For the text-containing cell, return its midpoint in [X, Y] coordinate format. 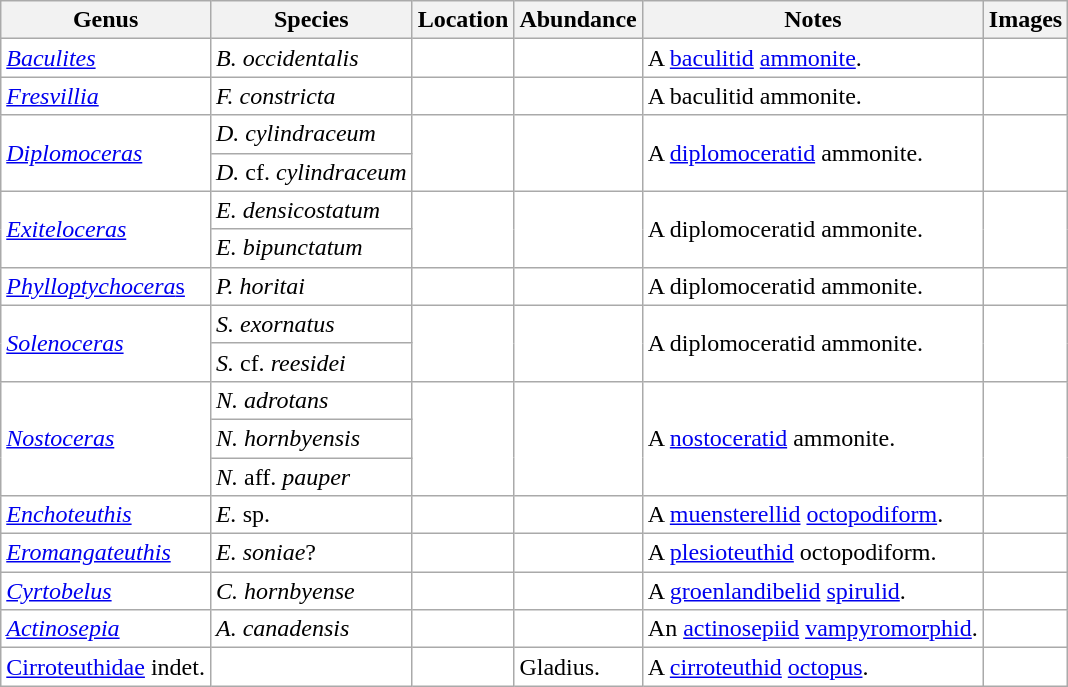
E. densicostatum [311, 210]
F. constricta [311, 96]
Nostoceras [106, 438]
A nostoceratid ammonite. [812, 438]
P. horitai [311, 286]
S. cf. reesidei [311, 362]
Gladius. [578, 667]
N. hornbyensis [311, 438]
Cyrtobelus [106, 591]
E. bipunctatum [311, 248]
Diplomoceras [106, 153]
Exiteloceras [106, 229]
A plesioteuthid octopodiform. [812, 553]
Notes [812, 20]
An actinosepiid vampyromorphid. [812, 629]
Species [311, 20]
N. adrotans [311, 400]
Location [463, 20]
E. sp. [311, 515]
C. hornbyense [311, 591]
Genus [106, 20]
A. canadensis [311, 629]
Baculites [106, 58]
Eromangateuthis [106, 553]
A muensterellid octopodiform. [812, 515]
Solenoceras [106, 343]
A groenlandibelid spirulid. [812, 591]
Cirroteuthidae indet. [106, 667]
S. exornatus [311, 324]
D. cf. cylindraceum [311, 172]
Phylloptychoceras [106, 286]
Abundance [578, 20]
N. aff. pauper [311, 477]
Fresvillia [106, 96]
Actinosepia [106, 629]
A cirroteuthid octopus. [812, 667]
Images [1025, 20]
Enchoteuthis [106, 515]
B. occidentalis [311, 58]
E. soniae? [311, 553]
D. cylindraceum [311, 134]
